Capture the cell that displays the provided text and extract its (X, Y) central coordinate. 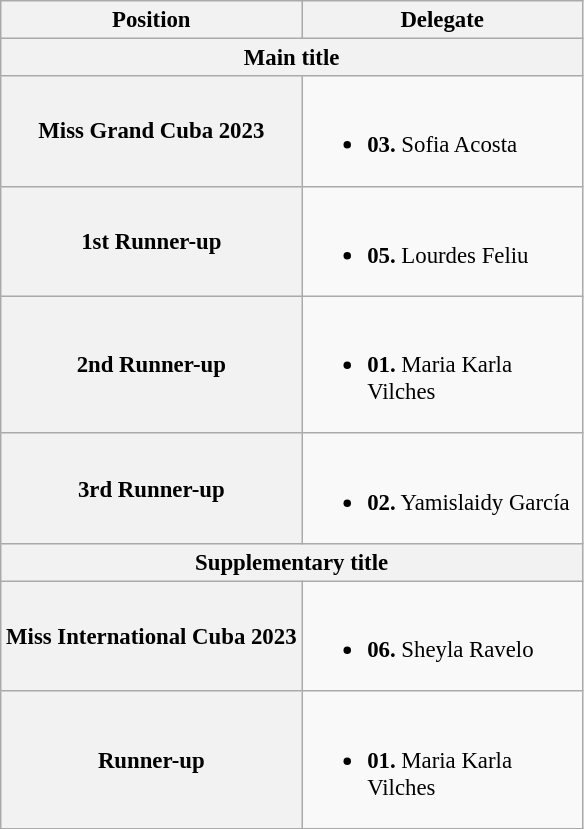
Miss International Cuba 2023 (152, 636)
02. Yamislaidy García (442, 489)
03. Sofia Acosta (442, 131)
Position (152, 20)
Runner-up (152, 760)
2nd Runner-up (152, 364)
Supplementary title (292, 563)
Delegate (442, 20)
Miss Grand Cuba 2023 (152, 131)
Main title (292, 58)
05. Lourdes Feliu (442, 241)
3rd Runner-up (152, 489)
06. Sheyla Ravelo (442, 636)
1st Runner-up (152, 241)
